Output the (x, y) coordinate of the center of the cell containing the given text.  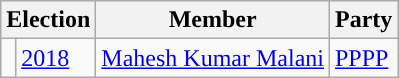
Mahesh Kumar Malani (213, 58)
Election (48, 20)
Member (213, 20)
PPPP (363, 58)
2018 (56, 58)
Party (363, 20)
